Return (x, y) of the center of cell containing provided text 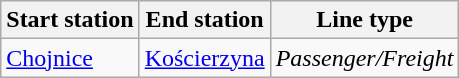
Kościerzyna (204, 58)
Start station (70, 20)
Line type (364, 20)
End station (204, 20)
Chojnice (70, 58)
Passenger/Freight (364, 58)
